From the cell containing the given text, extract its center point as (X, Y) coordinate. 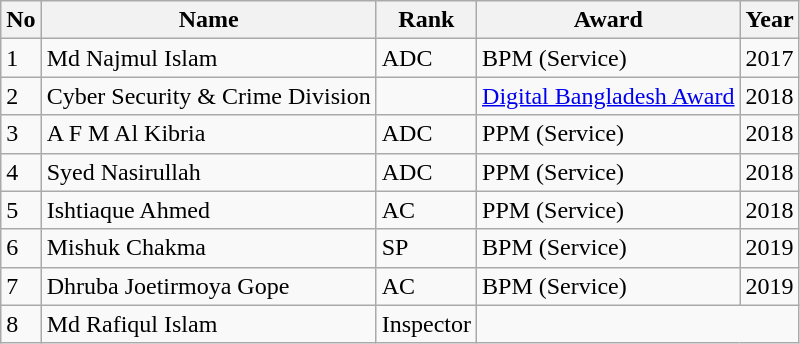
Rank (426, 20)
A F M Al Kibria (208, 134)
Syed Nasirullah (208, 172)
2017 (770, 58)
1 (21, 58)
Digital Bangladesh Award (608, 96)
Md Najmul Islam (208, 58)
Award (608, 20)
No (21, 20)
3 (21, 134)
Dhruba Joetirmoya Gope (208, 286)
4 (21, 172)
2 (21, 96)
Inspector (426, 324)
8 (21, 324)
Ishtiaque Ahmed (208, 210)
Cyber Security & Crime Division (208, 96)
Mishuk Chakma (208, 248)
Md Rafiqul Islam (208, 324)
6 (21, 248)
Name (208, 20)
7 (21, 286)
5 (21, 210)
Year (770, 20)
SP (426, 248)
